Determine the (x, y) coordinate at the center of the cell enclosing the given text.  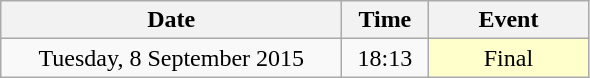
Event (508, 20)
Final (508, 58)
Date (172, 20)
Time (385, 20)
18:13 (385, 58)
Tuesday, 8 September 2015 (172, 58)
